From the cell containing the given text, extract its center point as (X, Y) coordinate. 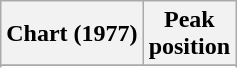
Peakposition (189, 34)
Chart (1977) (72, 34)
